Extract the [X, Y] coordinate from the center of the cell holding the provided text.  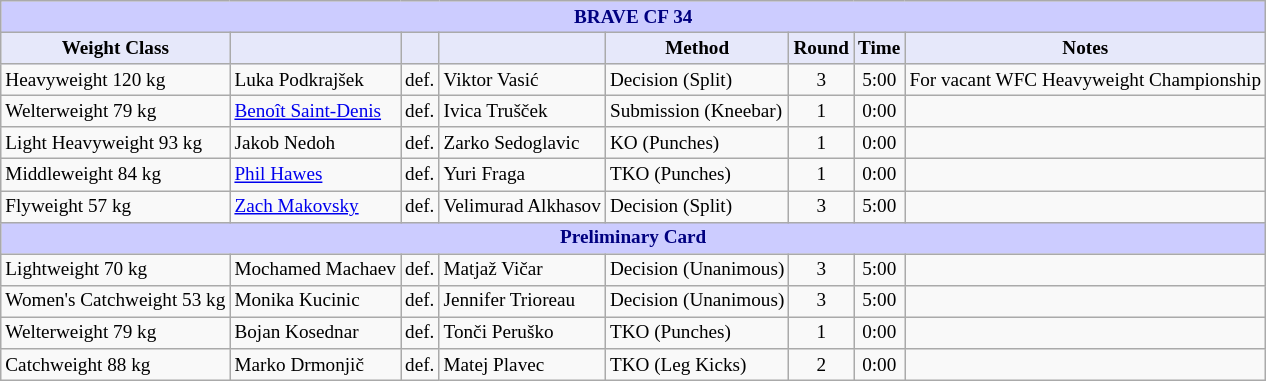
Heavyweight 120 kg [116, 80]
Time [880, 48]
2 [822, 365]
Zarko Sedoglavic [522, 143]
Round [822, 48]
Viktor Vasić [522, 80]
Light Heavyweight 93 kg [116, 143]
Luka Podkrajšek [316, 80]
Matej Plavec [522, 365]
Yuri Fraga [522, 175]
KO (Punches) [696, 143]
Bojan Kosednar [316, 333]
Method [696, 48]
Matjaž Vičar [522, 270]
Velimurad Alkhasov [522, 206]
Weight Class [116, 48]
Preliminary Card [634, 238]
Mochamed Machaev [316, 270]
Marko Drmonjič [316, 365]
BRAVE CF 34 [634, 17]
Jennifer Trioreau [522, 301]
Submission (Kneebar) [696, 111]
Women's Catchweight 53 kg [116, 301]
For vacant WFC Heavyweight Championship [1086, 80]
Jakob Nedoh [316, 143]
Benoît Saint-Denis [316, 111]
Middleweight 84 kg [116, 175]
Flyweight 57 kg [116, 206]
Ivica Trušček [522, 111]
TKO (Leg Kicks) [696, 365]
Zach Makovsky [316, 206]
Catchweight 88 kg [116, 365]
Phil Hawes [316, 175]
Tonči Peruško [522, 333]
Monika Kucinic [316, 301]
Notes [1086, 48]
Lightweight 70 kg [116, 270]
